Find where the given text appears and provide that cell's center as (x, y) coordinate. 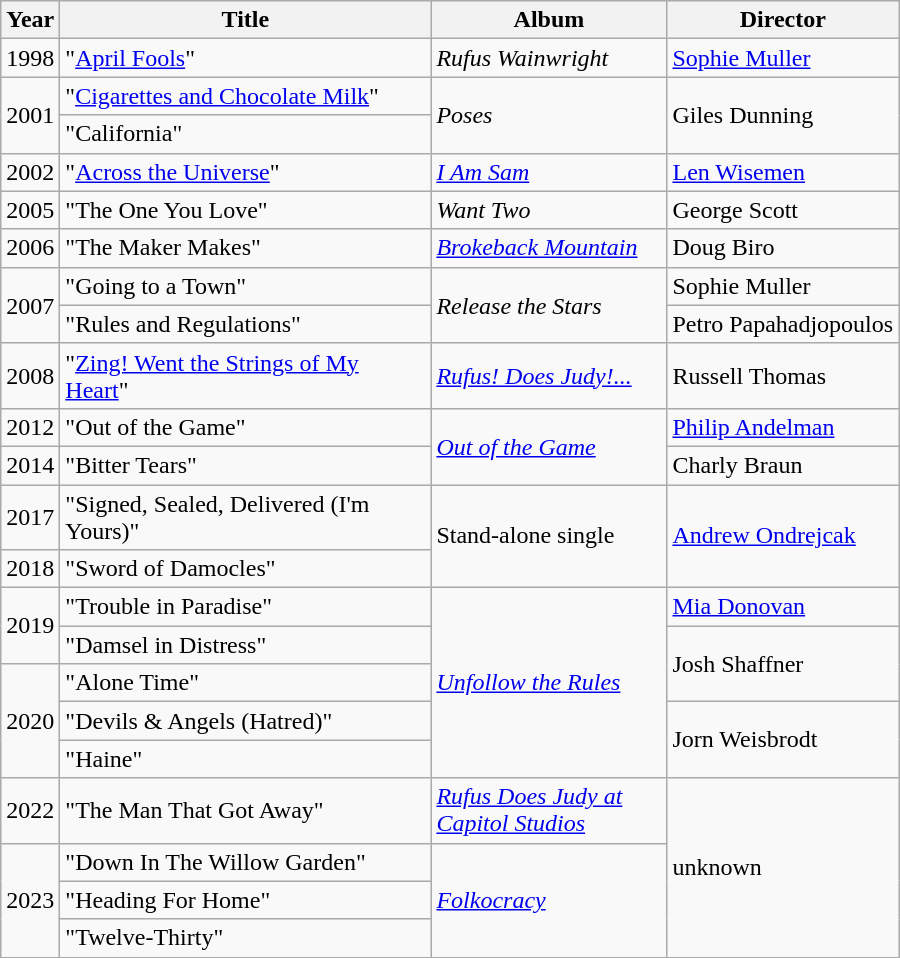
2005 (30, 210)
2018 (30, 569)
"Rules and Regulations" (246, 324)
Doug Biro (783, 248)
2023 (30, 900)
Folkocracy (549, 900)
2001 (30, 115)
George Scott (783, 210)
"Going to a Town" (246, 286)
Year (30, 20)
2014 (30, 465)
"April Fools" (246, 58)
2020 (30, 721)
Poses (549, 115)
Philip Andelman (783, 427)
2017 (30, 516)
Unfollow the Rules (549, 683)
Andrew Ondrejcak (783, 536)
"California" (246, 134)
Stand-alone single (549, 536)
"Across the Universe" (246, 172)
Giles Dunning (783, 115)
Title (246, 20)
1998 (30, 58)
I Am Sam (549, 172)
"Cigarettes and Chocolate Milk" (246, 96)
Director (783, 20)
Rufus Does Judy at Capitol Studios (549, 810)
Charly Braun (783, 465)
"Bitter Tears" (246, 465)
Release the Stars (549, 305)
"Heading For Home" (246, 900)
"The Maker Makes" (246, 248)
Jorn Weisbrodt (783, 740)
Petro Papahadjopoulos (783, 324)
"Haine" (246, 759)
"The Man That Got Away" (246, 810)
"Devils & Angels (Hatred)" (246, 721)
2022 (30, 810)
Len Wisemen (783, 172)
2019 (30, 626)
"Down In The Willow Garden" (246, 862)
Out of the Game (549, 446)
"Signed, Sealed, Delivered (I'm Yours)" (246, 516)
Rufus! Does Judy!... (549, 376)
2007 (30, 305)
2002 (30, 172)
2012 (30, 427)
Josh Shaffner (783, 664)
"The One You Love" (246, 210)
2008 (30, 376)
Want Two (549, 210)
"Alone Time" (246, 683)
unknown (783, 868)
"Zing! Went the Strings of My Heart" (246, 376)
Mia Donovan (783, 607)
"Sword of Damocles" (246, 569)
Brokeback Mountain (549, 248)
"Twelve-Thirty" (246, 938)
"Damsel in Distress" (246, 645)
Russell Thomas (783, 376)
"Trouble in Paradise" (246, 607)
"Out of the Game" (246, 427)
Rufus Wainwright (549, 58)
2006 (30, 248)
Album (549, 20)
